Output the (X, Y) coordinate of the center of the cell containing the given text.  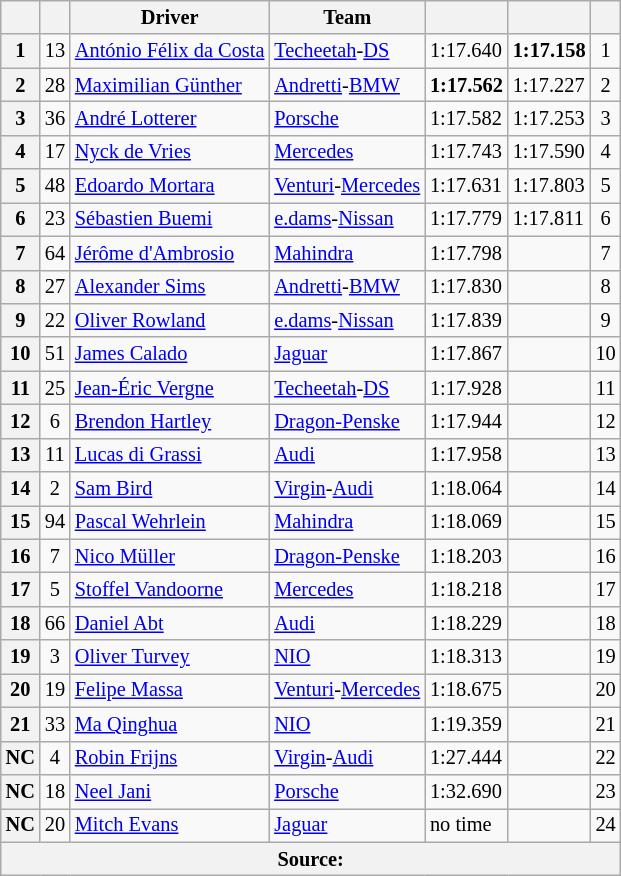
48 (55, 186)
1:17.958 (466, 455)
1:17.743 (466, 152)
Alexander Sims (170, 287)
36 (55, 118)
28 (55, 85)
Jérôme d'Ambrosio (170, 253)
1:17.253 (550, 118)
1:18.069 (466, 522)
no time (466, 825)
1:17.640 (466, 51)
Oliver Rowland (170, 320)
André Lotterer (170, 118)
94 (55, 522)
James Calado (170, 354)
Daniel Abt (170, 623)
Robin Frijns (170, 758)
1:17.590 (550, 152)
Driver (170, 17)
Maximilian Günther (170, 85)
1:18.313 (466, 657)
1:17.779 (466, 219)
1:17.562 (466, 85)
1:17.798 (466, 253)
1:18.218 (466, 589)
51 (55, 354)
1:18.203 (466, 556)
Team (347, 17)
66 (55, 623)
33 (55, 724)
Sébastien Buemi (170, 219)
1:17.944 (466, 421)
Pascal Wehrlein (170, 522)
Brendon Hartley (170, 421)
Ma Qinghua (170, 724)
Oliver Turvey (170, 657)
1:18.064 (466, 489)
António Félix da Costa (170, 51)
1:18.229 (466, 623)
Lucas di Grassi (170, 455)
1:17.830 (466, 287)
Sam Bird (170, 489)
1:32.690 (466, 791)
1:17.631 (466, 186)
Mitch Evans (170, 825)
1:27.444 (466, 758)
Neel Jani (170, 791)
1:17.227 (550, 85)
1:17.811 (550, 219)
1:17.158 (550, 51)
Nyck de Vries (170, 152)
64 (55, 253)
1:17.928 (466, 388)
1:17.867 (466, 354)
1:17.839 (466, 320)
Felipe Massa (170, 690)
24 (606, 825)
Nico Müller (170, 556)
1:17.582 (466, 118)
Stoffel Vandoorne (170, 589)
1:18.675 (466, 690)
27 (55, 287)
25 (55, 388)
Source: (311, 859)
1:19.359 (466, 724)
Edoardo Mortara (170, 186)
Jean-Éric Vergne (170, 388)
1:17.803 (550, 186)
